Return [x, y] of the center of cell containing provided text 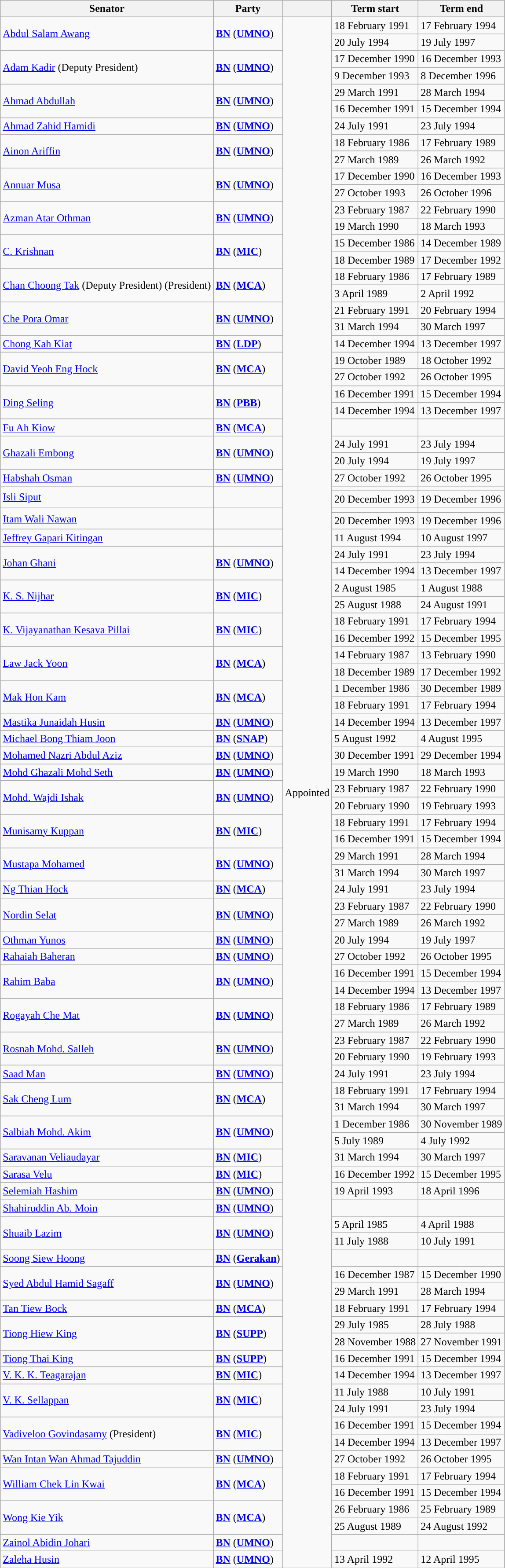
Salbiah Mohd. Akim [107, 1132]
C. Krishnan [107, 252]
12 April 1995 [461, 1560]
Abdul Salam Awang [107, 34]
Jeffrey Gapari Kitingan [107, 538]
Ng Thian Hock [107, 889]
Sarasa Velu [107, 1174]
Senator [107, 9]
Ding Seling [107, 402]
Tiong Hiew King [107, 1333]
2 April 1992 [461, 294]
BN (Gerakan) [248, 1258]
30 November 1989 [461, 1124]
15 December 1990 [461, 1275]
4 August 1995 [461, 739]
24 August 1992 [461, 1526]
Ainon Ariffin [107, 151]
Wan Intan Wan Ahmad Tajuddin [107, 1459]
Shahiruddin Ab. Moin [107, 1208]
18 April 1996 [461, 1191]
5 April 1985 [375, 1224]
27 November 1991 [461, 1342]
Othman Yunos [107, 940]
26 October 1996 [461, 193]
14 December 1989 [461, 243]
V. K. Sellappan [107, 1400]
Rogayah Che Mat [107, 1015]
Selemiah Hashim [107, 1191]
Term start [375, 9]
26 February 1986 [375, 1509]
5 August 1992 [375, 739]
4 April 1988 [461, 1224]
29 July 1985 [375, 1325]
Vadiveloo Govindasamy (President) [107, 1434]
Sak Cheng Lum [107, 1099]
25 August 1988 [375, 605]
Mustapa Mohamed [107, 864]
Habshah Osman [107, 477]
Soong Siew Hoong [107, 1258]
William Chek Lin Kwai [107, 1484]
13 April 1992 [375, 1560]
Annuar Musa [107, 184]
Rosnah Mohd. Salleh [107, 1049]
9 December 1993 [375, 76]
Che Pora Omar [107, 319]
Party [248, 9]
Ghazali Embong [107, 452]
David Yeoh Eng Hock [107, 369]
1 August 1988 [461, 588]
Term end [461, 9]
24 August 1991 [461, 605]
Munisamy Kuppan [107, 831]
Michael Bong Thiam Joon [107, 739]
BN (SNAP) [248, 739]
Johan Ghani [107, 563]
19 April 1993 [375, 1191]
Saad Man [107, 1074]
28 November 1988 [375, 1342]
15 December 1986 [375, 243]
Law Jack Yoon [107, 663]
Tiong Thai King [107, 1359]
Wong Kie Yik [107, 1517]
Zaleha Husin [107, 1560]
K. Vijayanathan Kesava Pillai [107, 630]
10 August 1997 [461, 538]
Tan Tiew Bock [107, 1308]
V. K. K. Teagarajan [107, 1375]
30 December 1989 [461, 688]
Appointed [307, 793]
Itam Wali Nawan [107, 518]
13 February 1990 [461, 655]
25 August 1989 [375, 1526]
29 December 1994 [461, 756]
30 December 1991 [375, 756]
20 February 1994 [461, 310]
2 August 1985 [375, 588]
Chan Choong Tak (Deputy President) (President) [107, 285]
Mastika Junaidah Husin [107, 722]
Rahim Baba [107, 981]
3 April 1989 [375, 294]
21 February 1991 [375, 310]
Adam Kadir (Deputy President) [107, 67]
Isli Siput [107, 497]
8 December 1996 [461, 76]
5 July 1989 [375, 1141]
Syed Abdul Hamid Sagaff [107, 1283]
25 February 1989 [461, 1509]
Mohamed Nazri Abdul Aziz [107, 756]
Ahmad Abdullah [107, 101]
Mak Hon Kam [107, 697]
28 July 1988 [461, 1325]
Ahmad Zahid Hamidi [107, 126]
11 August 1994 [375, 538]
18 October 1992 [461, 360]
Mohd Ghazali Mohd Seth [107, 772]
BN (PBB) [248, 402]
Shuaib Lazim [107, 1233]
Nordin Selat [107, 914]
BN (LDP) [248, 344]
Mohd. Wajdi Ishak [107, 797]
Saravanan Veliaudayar [107, 1157]
16 December 1987 [375, 1275]
Zainol Abidin Johari [107, 1543]
27 October 1993 [375, 193]
K. S. Nijhar [107, 596]
Chong Kah Kiat [107, 344]
4 July 1992 [461, 1141]
Rahaiah Baheran [107, 956]
Azman Atar Othman [107, 218]
14 February 1987 [375, 655]
19 October 1989 [375, 360]
Fu Ah Kiow [107, 427]
